Capture the cell that displays the provided text and extract its (X, Y) central coordinate. 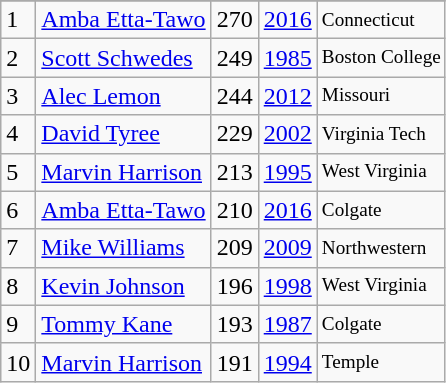
196 (234, 286)
4 (18, 134)
193 (234, 324)
6 (18, 210)
1998 (288, 286)
2009 (288, 248)
5 (18, 172)
David Tyree (124, 134)
1994 (288, 362)
2012 (288, 96)
213 (234, 172)
1987 (288, 324)
191 (234, 362)
2002 (288, 134)
209 (234, 248)
1 (18, 20)
10 (18, 362)
244 (234, 96)
Kevin Johnson (124, 286)
Boston College (381, 58)
9 (18, 324)
7 (18, 248)
3 (18, 96)
229 (234, 134)
Scott Schwedes (124, 58)
8 (18, 286)
249 (234, 58)
210 (234, 210)
Temple (381, 362)
Tommy Kane (124, 324)
Connecticut (381, 20)
Virginia Tech (381, 134)
2 (18, 58)
Northwestern (381, 248)
1995 (288, 172)
Missouri (381, 96)
270 (234, 20)
1985 (288, 58)
Mike Williams (124, 248)
Alec Lemon (124, 96)
